Return (x, y) of the center of cell containing provided text 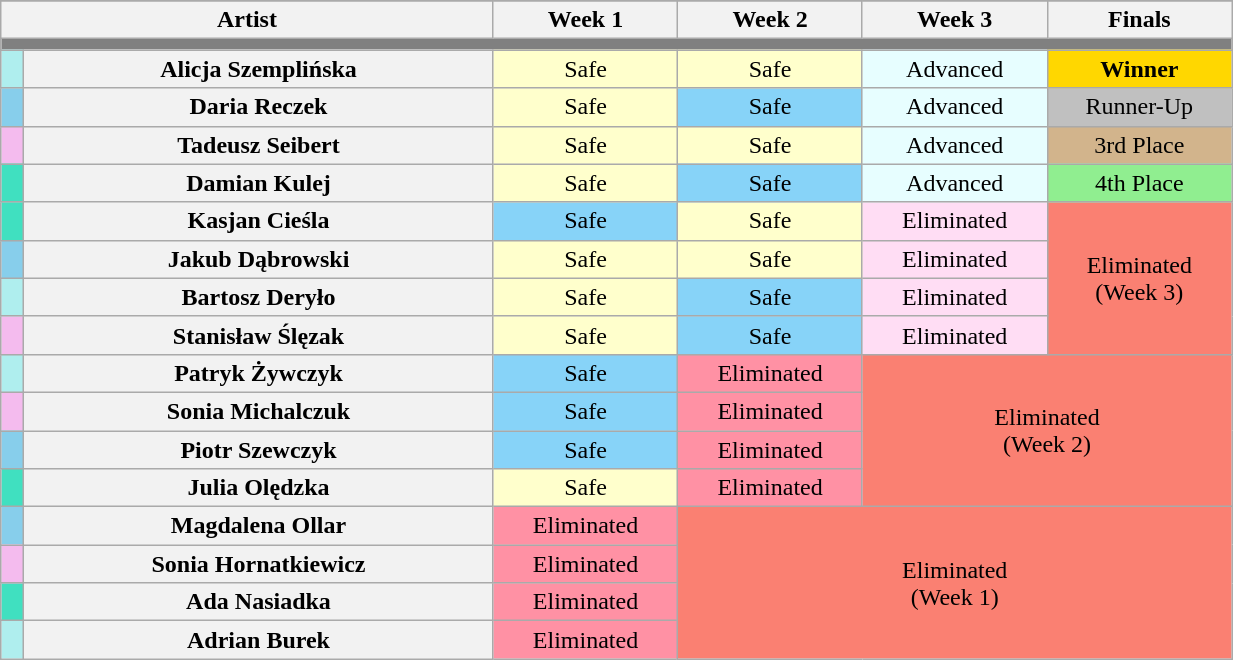
Adrian Burek (258, 640)
Magdalena Ollar (258, 526)
Julia Olędzka (258, 488)
Artist (247, 20)
Piotr Szewczyk (258, 449)
Bartosz Deryło (258, 297)
Patryk Żywczyk (258, 373)
3rd Place (1140, 145)
Eliminated(Week 3) (1140, 278)
Week 2 (770, 20)
Tadeusz Seibert (258, 145)
Ada Nasiadka (258, 602)
4th Place (1140, 183)
Sonia Michalczuk (258, 411)
Winner (1140, 69)
Week 3 (954, 20)
Runner-Up (1140, 107)
Finals (1140, 20)
Damian Kulej (258, 183)
Daria Reczek (258, 107)
Sonia Hornatkiewicz (258, 564)
Jakub Dąbrowski (258, 259)
Kasjan Cieśla (258, 221)
Week 1 (586, 20)
Alicja Szemplińska (258, 69)
Eliminated(Week 1) (955, 583)
Eliminated(Week 2) (1046, 430)
Stanisław Ślęzak (258, 335)
